Provide the [x, y] coordinate of the cell's center where the given text is located.  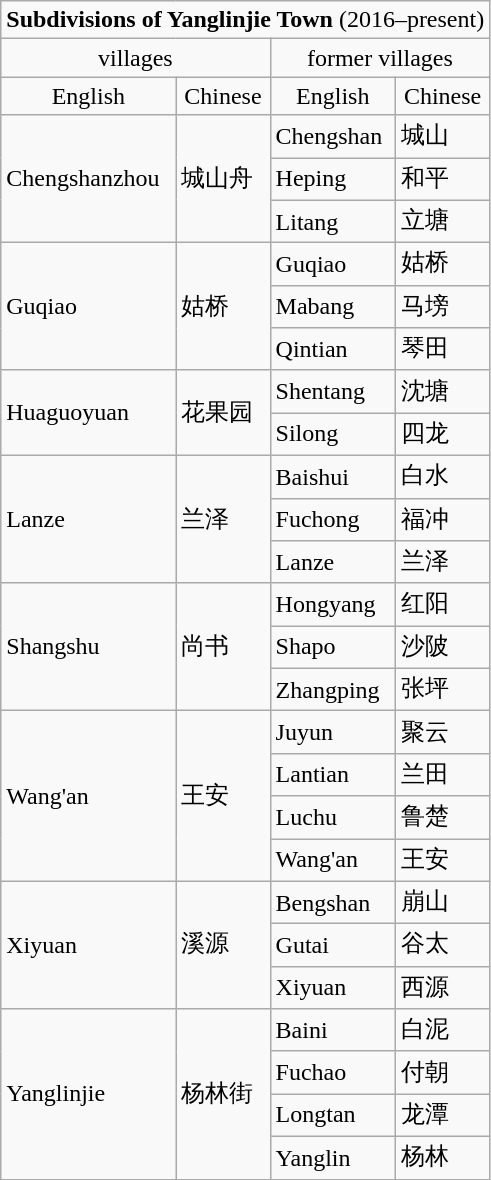
Zhangping [332, 690]
Fuchao [332, 1072]
Juyun [332, 732]
Yanglin [332, 1158]
花果园 [223, 412]
溪源 [223, 945]
Huaguoyuan [88, 412]
城山 [442, 136]
城山舟 [223, 179]
Yanglinjie [88, 1094]
白泥 [442, 1030]
Baishui [332, 476]
白水 [442, 476]
villages [136, 58]
琴田 [442, 350]
福冲 [442, 520]
龙潭 [442, 1116]
尚书 [223, 647]
沈塘 [442, 392]
Chengshan [332, 136]
兰田 [442, 774]
红阳 [442, 604]
Fuchong [332, 520]
Heping [332, 180]
和平 [442, 180]
Bengshan [332, 902]
西源 [442, 988]
Lantian [332, 774]
Subdivisions of Yanglinjie Town (2016–present) [246, 20]
Silong [332, 434]
杨林 [442, 1158]
沙陂 [442, 648]
Shentang [332, 392]
杨林街 [223, 1094]
聚云 [442, 732]
former villages [380, 58]
谷太 [442, 946]
马塝 [442, 306]
Hongyang [332, 604]
立塘 [442, 222]
Luchu [332, 818]
四龙 [442, 434]
崩山 [442, 902]
Longtan [332, 1116]
鲁楚 [442, 818]
Baini [332, 1030]
Shangshu [88, 647]
Qintian [332, 350]
张坪 [442, 690]
Shapo [332, 648]
Mabang [332, 306]
Litang [332, 222]
Chengshanzhou [88, 179]
Gutai [332, 946]
付朝 [442, 1072]
